Determine the [X, Y] coordinate at the center of the cell enclosing the given text.  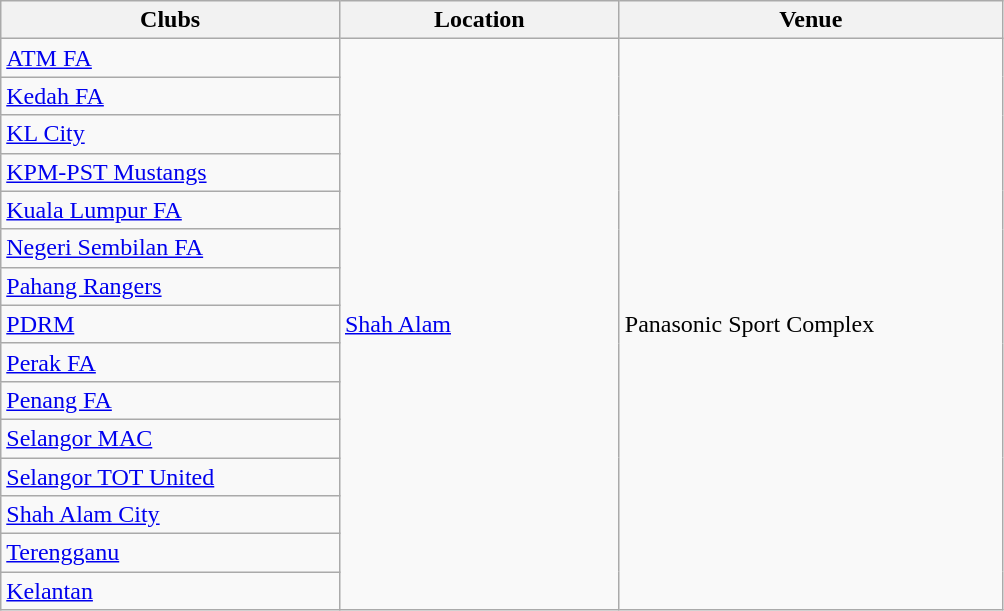
Kelantan [170, 591]
Selangor MAC [170, 438]
KL City [170, 134]
Shah Alam [479, 324]
Venue [810, 20]
Terengganu [170, 553]
Clubs [170, 20]
Kedah FA [170, 96]
Pahang Rangers [170, 286]
ATM FA [170, 58]
PDRM [170, 324]
Penang FA [170, 400]
KPM-PST Mustangs [170, 172]
Selangor TOT United [170, 477]
Panasonic Sport Complex [810, 324]
Kuala Lumpur FA [170, 210]
Negeri Sembilan FA [170, 248]
Perak FA [170, 362]
Shah Alam City [170, 515]
Location [479, 20]
